For the text-containing cell, return its midpoint in (x, y) coordinate format. 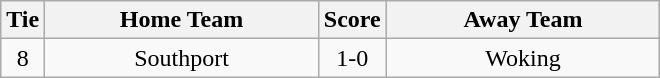
Score (352, 20)
Home Team (182, 20)
Southport (182, 58)
Tie (23, 20)
1-0 (352, 58)
Away Team (523, 20)
8 (23, 58)
Woking (523, 58)
